Search for the cell housing the specified text and yield its (X, Y) center coordinate. 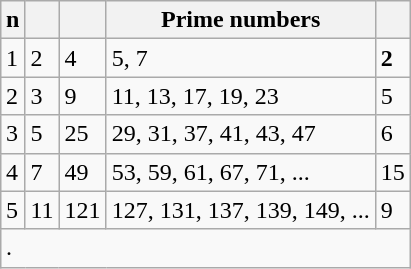
15 (392, 172)
53, 59, 61, 67, 71, ... (240, 172)
11, 13, 17, 19, 23 (240, 96)
127, 131, 137, 139, 149, ... (240, 210)
121 (82, 210)
. (205, 248)
11 (42, 210)
29, 31, 37, 41, 43, 47 (240, 134)
n (12, 20)
Prime numbers (240, 20)
7 (42, 172)
25 (82, 134)
5, 7 (240, 58)
1 (12, 58)
49 (82, 172)
6 (392, 134)
